Return the (x, y) coordinate for the center point of the cell that contains the specified text.  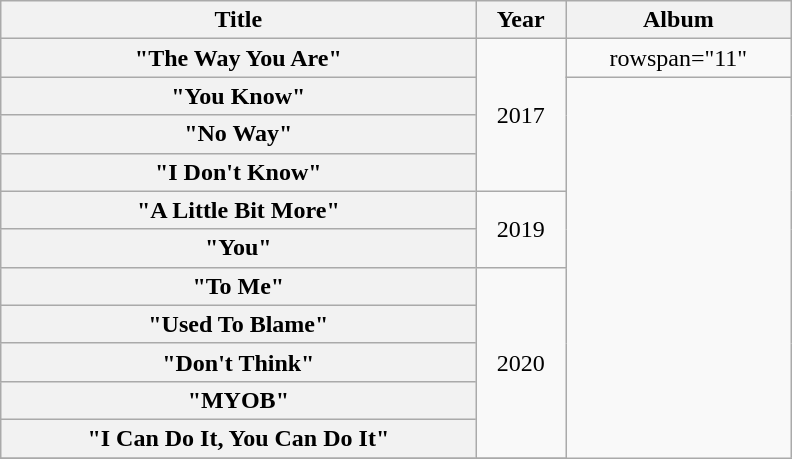
"I Don't Know" (238, 172)
2020 (521, 362)
"Used To Blame" (238, 324)
2017 (521, 115)
Year (521, 20)
rowspan="11" (679, 58)
"To Me" (238, 286)
"MYOB" (238, 400)
"You" (238, 248)
Album (679, 20)
"Don't Think" (238, 362)
"No Way" (238, 134)
"The Way You Are" (238, 58)
"I Can Do It, You Can Do It" (238, 438)
Title (238, 20)
"A Little Bit More" (238, 210)
2019 (521, 229)
"You Know" (238, 96)
